For the text-containing cell, return its midpoint in [X, Y] coordinate format. 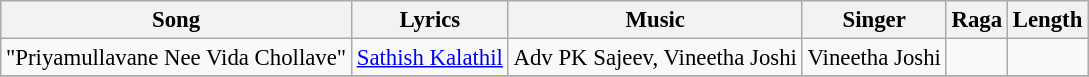
Raga [976, 20]
"Priyamullavane Nee Vida Chollave" [176, 58]
Song [176, 20]
Sathish Kalathil [430, 58]
Singer [874, 20]
Length [1047, 20]
Lyrics [430, 20]
Music [655, 20]
Adv PK Sajeev, Vineetha Joshi [655, 58]
Vineetha Joshi [874, 58]
